Extract the [X, Y] coordinate from the center of the cell holding the provided text.  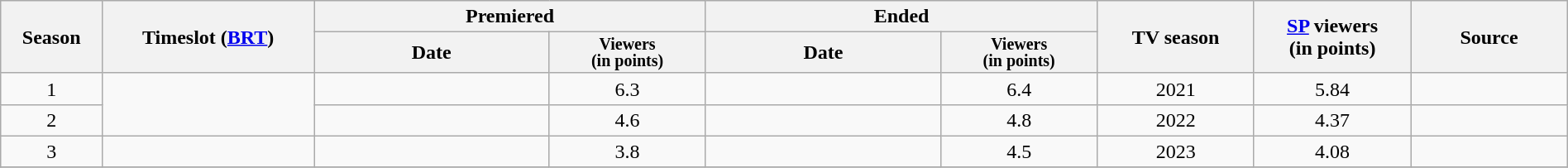
TV season [1176, 37]
Source [1489, 37]
SP viewers(in points) [1331, 37]
6.3 [627, 89]
4.8 [1019, 120]
2023 [1176, 151]
4.5 [1019, 151]
Ended [901, 17]
2 [51, 120]
3 [51, 151]
2022 [1176, 120]
Premiered [510, 17]
6.4 [1019, 89]
4.08 [1331, 151]
4.6 [627, 120]
Season [51, 37]
3.8 [627, 151]
1 [51, 89]
2021 [1176, 89]
5.84 [1331, 89]
Timeslot (BRT) [208, 37]
4.37 [1331, 120]
